Scan for the cell matching the given text and deliver its [X, Y] coordinate at center. 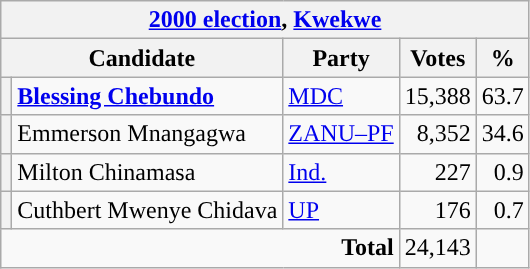
Candidate [142, 58]
0.7 [502, 210]
227 [438, 172]
63.7 [502, 96]
Ind. [341, 172]
Total [200, 248]
8,352 [438, 134]
Party [341, 58]
Blessing Chebundo [148, 96]
MDC [341, 96]
% [502, 58]
ZANU–PF [341, 134]
UP [341, 210]
15,388 [438, 96]
Cuthbert Mwenye Chidava [148, 210]
2000 election, Kwekwe [266, 20]
Emmerson Mnangagwa [148, 134]
Milton Chinamasa [148, 172]
176 [438, 210]
24,143 [438, 248]
Votes [438, 58]
0.9 [502, 172]
34.6 [502, 134]
